Extract the [x, y] coordinate from the center of the cell holding the provided text.  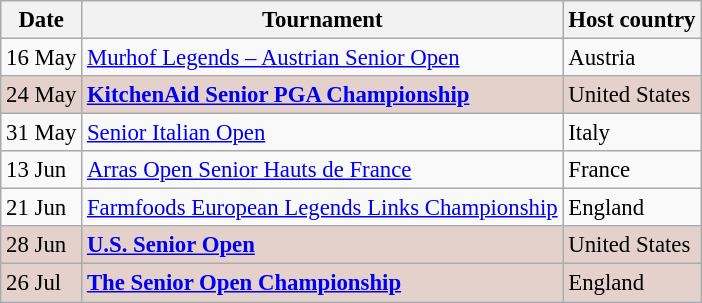
Italy [632, 133]
France [632, 170]
31 May [42, 133]
28 Jun [42, 245]
KitchenAid Senior PGA Championship [322, 95]
U.S. Senior Open [322, 245]
13 Jun [42, 170]
Host country [632, 20]
Austria [632, 58]
26 Jul [42, 283]
Date [42, 20]
21 Jun [42, 208]
Senior Italian Open [322, 133]
The Senior Open Championship [322, 283]
Tournament [322, 20]
Murhof Legends – Austrian Senior Open [322, 58]
24 May [42, 95]
Farmfoods European Legends Links Championship [322, 208]
16 May [42, 58]
Arras Open Senior Hauts de France [322, 170]
